Capture the cell that displays the provided text and extract its [x, y] central coordinate. 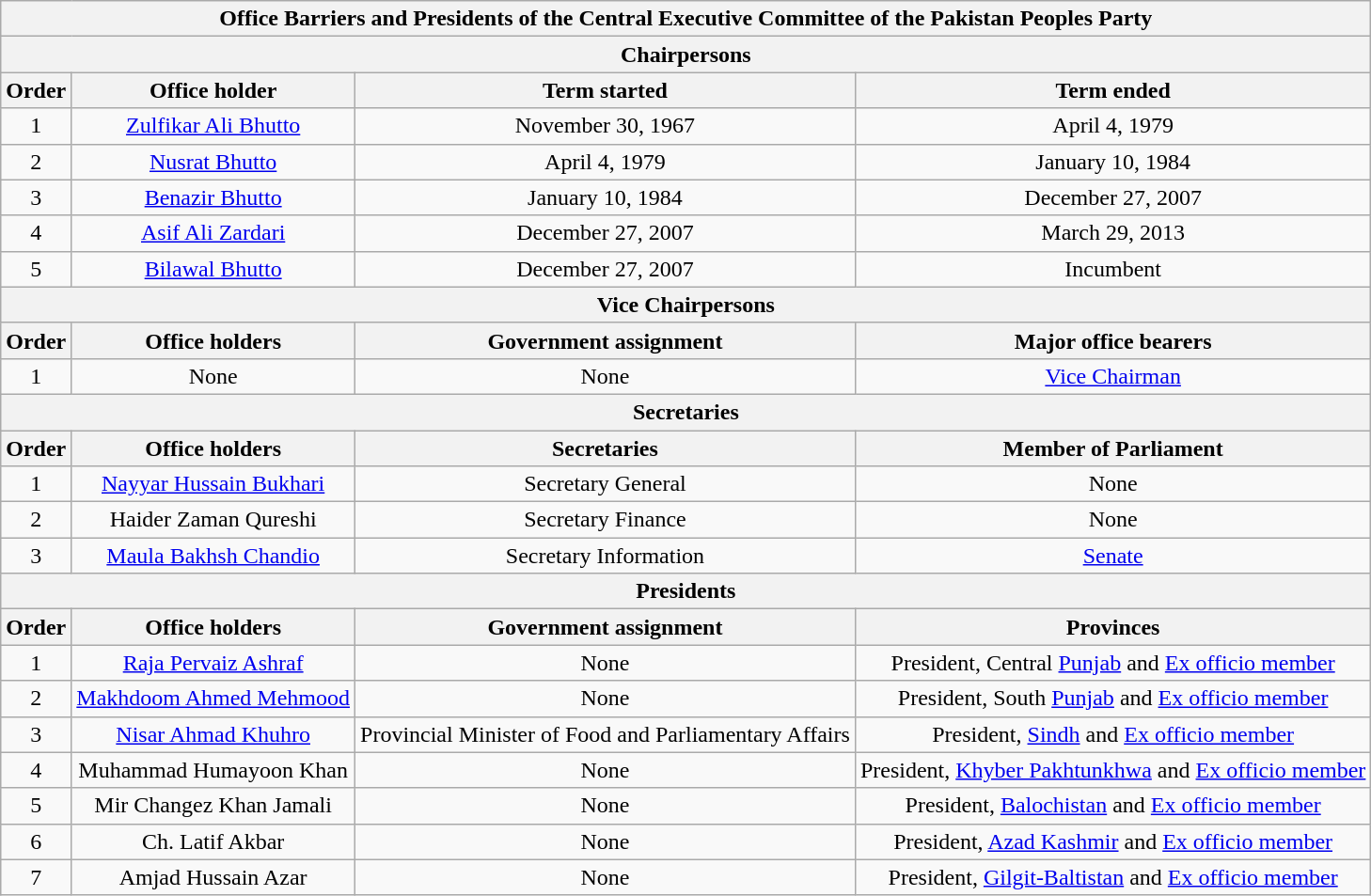
Raja Pervaiz Ashraf [213, 663]
Provinces [1113, 627]
Term started [606, 90]
Zulfikar Ali Bhutto [213, 126]
Haider Zaman Qureshi [213, 520]
Nisar Ahmad Khuhro [213, 734]
Senate [1113, 556]
Secretary Information [606, 556]
Presidents [686, 591]
Provincial Minister of Food and Parliamentary Affairs [606, 734]
Office holder [213, 90]
Chairpersons [686, 55]
Mir Changez Khan Jamali [213, 806]
President, South Punjab and Ex officio member [1113, 699]
Asif Ali Zardari [213, 233]
6 [36, 841]
Benazir Bhutto [213, 197]
Member of Parliament [1113, 448]
Maula Bakhsh Chandio [213, 556]
Nusrat Bhutto [213, 162]
President, Khyber Pakhtunkhwa and Ex officio member [1113, 770]
President, Gilgit-Baltistan and Ex officio member [1113, 877]
Muhammad Humayoon Khan [213, 770]
President, Sindh and Ex officio member [1113, 734]
March 29, 2013 [1113, 233]
Makhdoom Ahmed Mehmood [213, 699]
President, Azad Kashmir and Ex officio member [1113, 841]
Bilawal Bhutto [213, 269]
President, Balochistan and Ex officio member [1113, 806]
Secretary Finance [606, 520]
7 [36, 877]
Incumbent [1113, 269]
November 30, 1967 [606, 126]
Major office bearers [1113, 340]
Vice Chairman [1113, 376]
Term ended [1113, 90]
Office Barriers and Presidents of the Central Executive Committee of the Pakistan Peoples Party [686, 19]
Vice Chairpersons [686, 305]
President, Central Punjab and Ex officio member [1113, 663]
Secretary General [606, 484]
Ch. Latif Akbar [213, 841]
Nayyar Hussain Bukhari [213, 484]
Amjad Hussain Azar [213, 877]
